For the text-containing cell, return its midpoint in (X, Y) coordinate format. 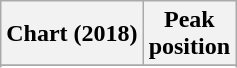
Peakposition (189, 34)
Chart (2018) (72, 34)
